Determine the (x, y) coordinate at the center of the cell enclosing the given text.  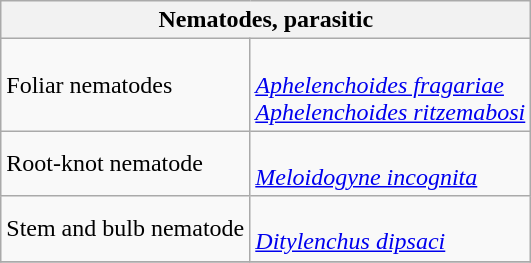
Ditylenchus dipsaci (390, 228)
Aphelenchoides fragariae Aphelenchoides ritzemabosi (390, 85)
Root-knot nematode (126, 164)
Meloidogyne incognita (390, 164)
Nematodes, parasitic (266, 20)
Foliar nematodes (126, 85)
Stem and bulb nematode (126, 228)
